Output the [x, y] coordinate of the center of the cell containing the given text.  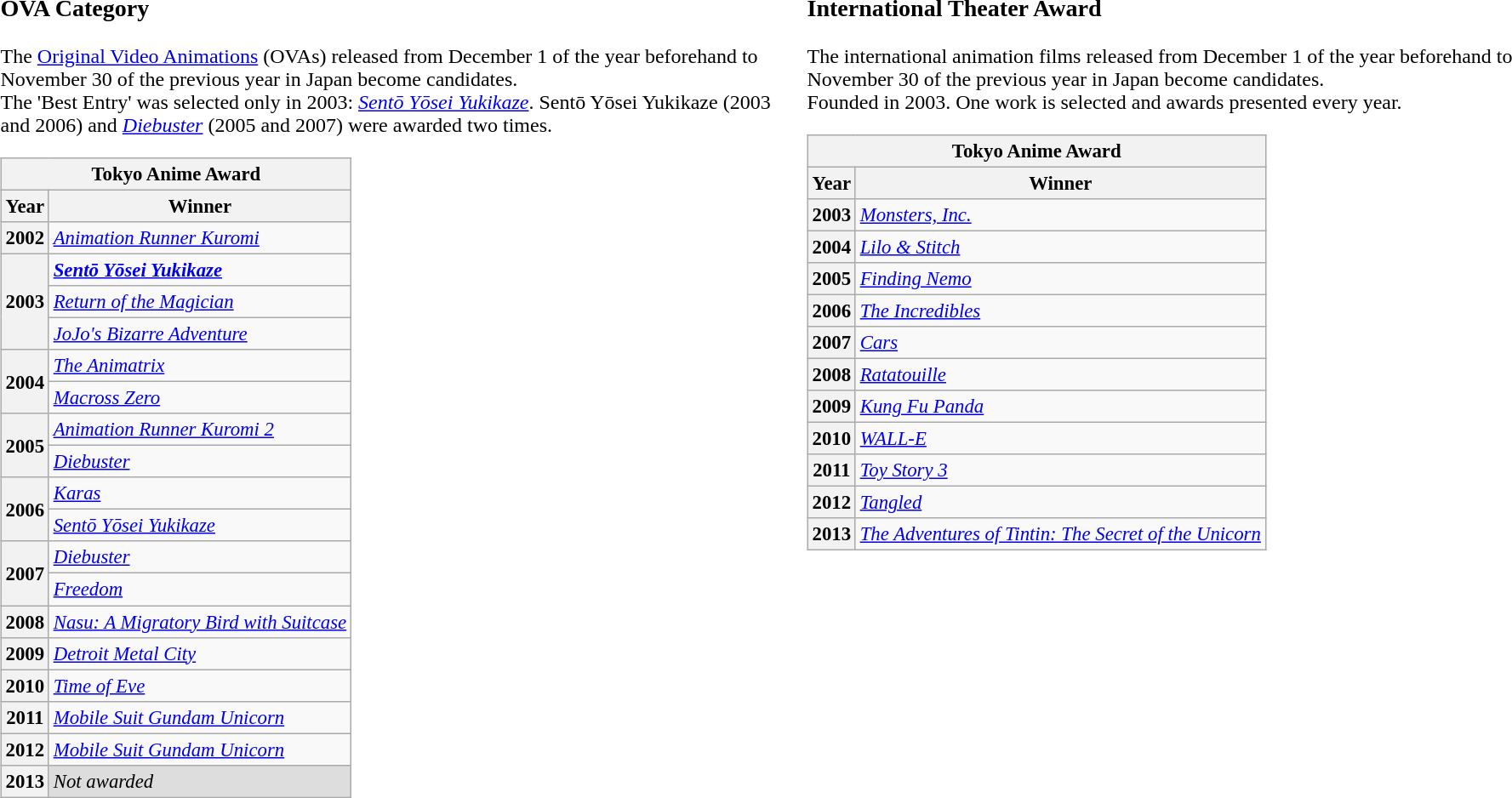
Nasu: A Migratory Bird with Suitcase [199, 622]
Animation Runner Kuromi [199, 237]
Finding Nemo [1060, 279]
Detroit Metal City [199, 653]
Monsters, Inc. [1060, 214]
Time of Eve [199, 686]
Macross Zero [199, 397]
The Animatrix [199, 366]
2002 [25, 237]
JoJo's Bizarre Adventure [199, 333]
Ratatouille [1060, 374]
Freedom [199, 590]
The Adventures of Tintin: The Secret of the Unicorn [1060, 534]
Not awarded [199, 781]
The Incredibles [1060, 311]
Cars [1060, 343]
Lilo & Stitch [1060, 247]
Return of the Magician [199, 302]
Kung Fu Panda [1060, 407]
WALL-E [1060, 439]
Tangled [1060, 503]
Toy Story 3 [1060, 470]
Karas [199, 493]
Animation Runner Kuromi 2 [199, 430]
